Locate the cell with the specified text and output its [x, y] center coordinate. 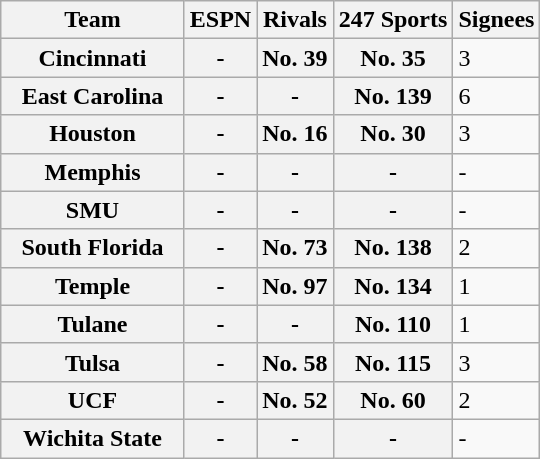
No. 35 [393, 58]
Temple [93, 286]
247 Sports [393, 20]
ESPN [220, 20]
Cincinnati [93, 58]
No. 58 [295, 362]
Signees [496, 20]
Tulsa [93, 362]
No. 16 [295, 134]
No. 134 [393, 286]
No. 60 [393, 400]
SMU [93, 210]
No. 52 [295, 400]
No. 39 [295, 58]
Wichita State [93, 438]
Memphis [93, 172]
East Carolina [93, 96]
Rivals [295, 20]
UCF [93, 400]
6 [496, 96]
Team [93, 20]
No. 30 [393, 134]
Tulane [93, 324]
No. 139 [393, 96]
Houston [93, 134]
No. 73 [295, 248]
No. 115 [393, 362]
No. 110 [393, 324]
South Florida [93, 248]
No. 138 [393, 248]
No. 97 [295, 286]
